Output the [x, y] coordinate of the center of the cell containing the given text.  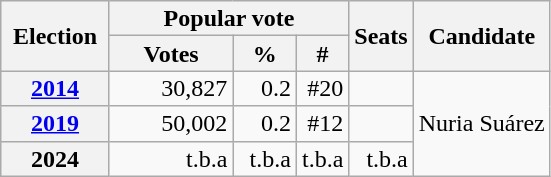
30,827 [171, 88]
% [265, 54]
50,002 [171, 124]
2019 [56, 124]
2024 [56, 158]
Election [56, 36]
Nuria Suárez [482, 124]
Seats [381, 36]
Votes [171, 54]
Popular vote [229, 18]
Candidate [482, 36]
# [322, 54]
#12 [322, 124]
#20 [322, 88]
2014 [56, 88]
